For the text-containing cell, return its midpoint in (X, Y) coordinate format. 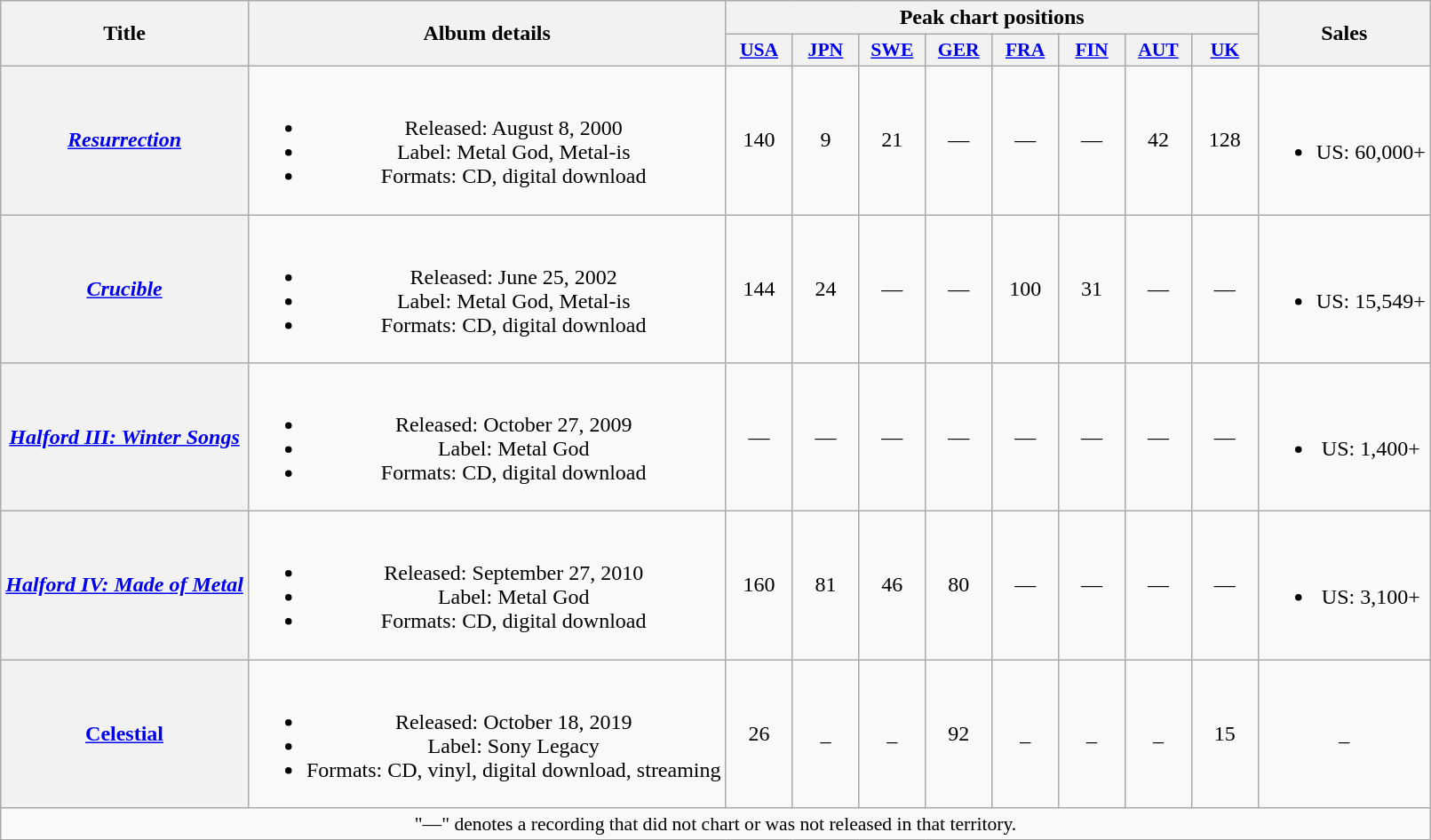
Released: September 27, 2010Label: Metal GodFormats: CD, digital download (487, 586)
"—" denotes a recording that did not chart or was not released in that territory. (716, 824)
Halford IV: Made of Metal (124, 586)
92 (959, 733)
42 (1158, 140)
100 (1025, 289)
US: 3,100+ (1344, 586)
FIN (1093, 51)
Released: October 18, 2019Label: Sony LegacyFormats: CD, vinyl, digital download, streaming (487, 733)
160 (759, 586)
15 (1224, 733)
USA (759, 51)
81 (826, 586)
US: 15,549+ (1344, 289)
UK (1224, 51)
FRA (1025, 51)
80 (959, 586)
Celestial (124, 733)
US: 60,000+ (1344, 140)
128 (1224, 140)
Crucible (124, 289)
Released: October 27, 2009Label: Metal GodFormats: CD, digital download (487, 437)
21 (892, 140)
SWE (892, 51)
9 (826, 140)
31 (1093, 289)
Halford III: Winter Songs (124, 437)
AUT (1158, 51)
Resurrection (124, 140)
Album details (487, 34)
144 (759, 289)
Title (124, 34)
26 (759, 733)
140 (759, 140)
GER (959, 51)
Peak chart positions (991, 18)
Released: August 8, 2000Label: Metal God, Metal-isFormats: CD, digital download (487, 140)
Sales (1344, 34)
24 (826, 289)
US: 1,400+ (1344, 437)
JPN (826, 51)
Released: June 25, 2002Label: Metal God, Metal-isFormats: CD, digital download (487, 289)
46 (892, 586)
